Pinpoint the cell where the given text exists, returning its (X, Y) midpoint coordinate. 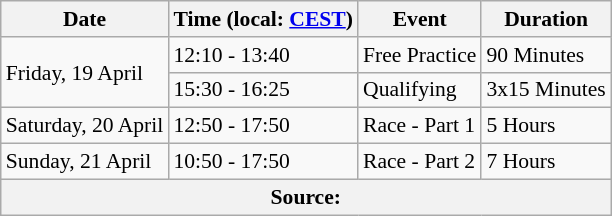
Duration (546, 19)
90 Minutes (546, 55)
Friday, 19 April (85, 72)
Race - Part 2 (420, 162)
Race - Part 1 (420, 126)
Event (420, 19)
15:30 - 16:25 (263, 90)
7 Hours (546, 162)
12:50 - 17:50 (263, 126)
12:10 - 13:40 (263, 55)
Free Practice (420, 55)
Saturday, 20 April (85, 126)
Qualifying (420, 90)
Sunday, 21 April (85, 162)
Date (85, 19)
3x15 Minutes (546, 90)
10:50 - 17:50 (263, 162)
Time (local: CEST) (263, 19)
5 Hours (546, 126)
Source: (306, 197)
